Detect which cell encompasses the target text, then output its [X, Y] center coordinate. 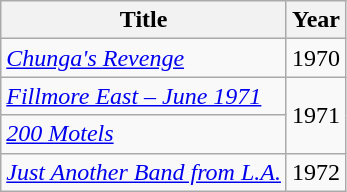
1972 [316, 172]
Year [316, 20]
1970 [316, 58]
Title [144, 20]
Fillmore East – June 1971 [144, 96]
Just Another Band from L.A. [144, 172]
200 Motels [144, 134]
Chunga's Revenge [144, 58]
1971 [316, 115]
